For the text-containing cell, return its midpoint in [X, Y] coordinate format. 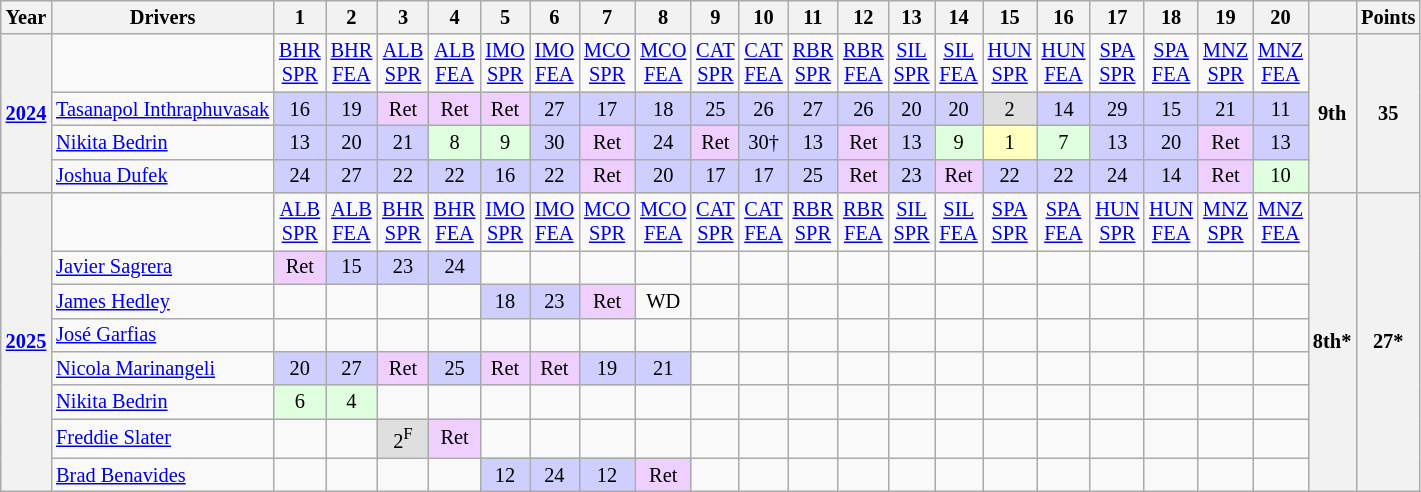
Nicola Marinangeli [162, 368]
Year [26, 17]
3 [403, 17]
8th* [1332, 342]
Freddie Slater [162, 438]
5 [504, 17]
27* [1388, 342]
35 [1388, 114]
Joshua Dufek [162, 176]
30 [554, 142]
Javier Sagrera [162, 267]
Drivers [162, 17]
Tasanapol Inthraphuvasak [162, 109]
9th [1332, 114]
José Garfias [162, 335]
WD [663, 301]
29 [1117, 109]
James Hedley [162, 301]
30† [763, 142]
2F [403, 438]
Points [1388, 17]
2024 [26, 114]
2025 [26, 342]
Brad Benavides [162, 475]
